Output the (x, y) coordinate of the center of the cell containing the given text.  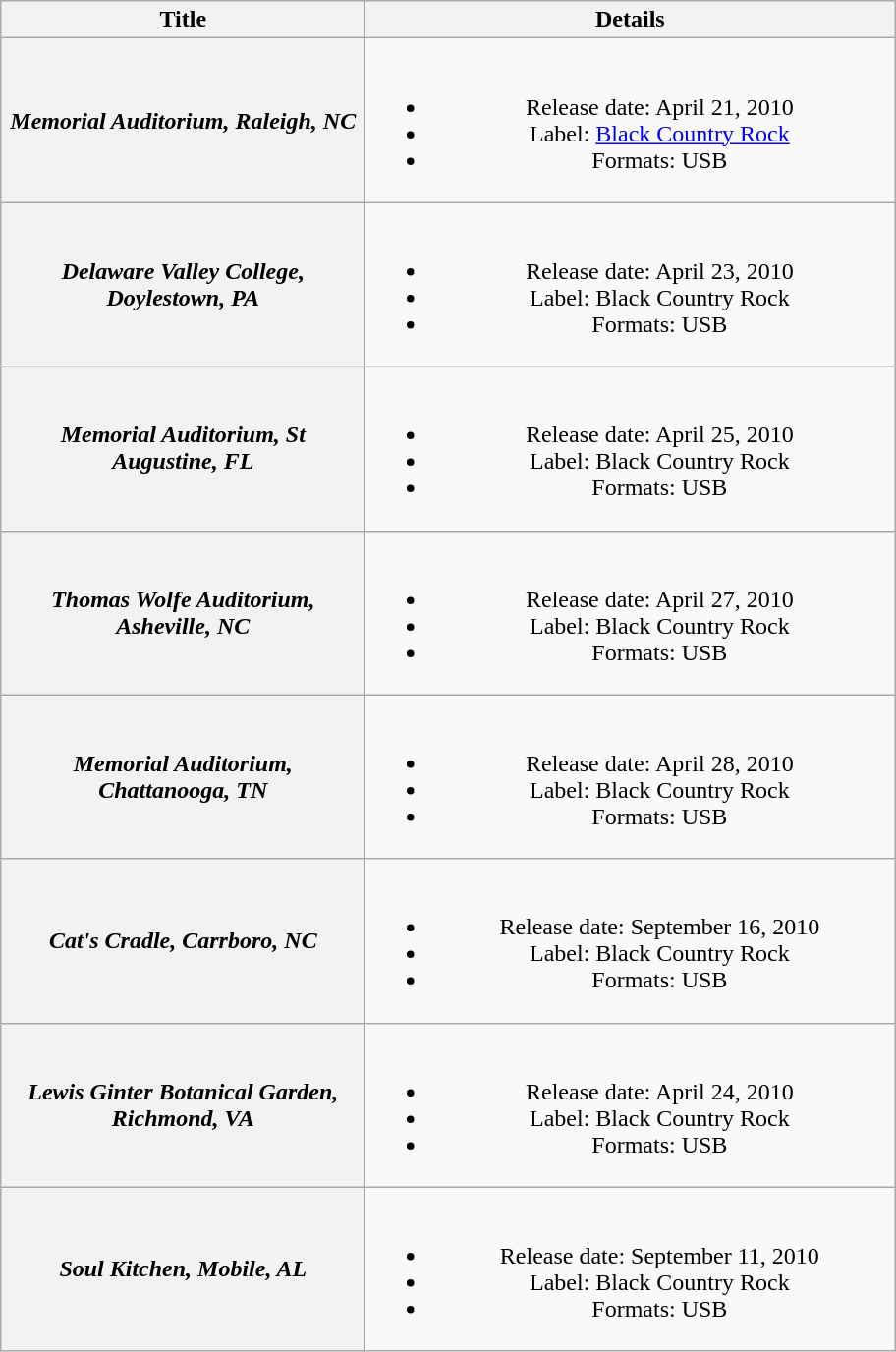
Delaware Valley College, Doylestown, PA (183, 285)
Memorial Auditorium, St Augustine, FL (183, 448)
Release date: September 11, 2010Label: Black Country RockFormats: USB (631, 1269)
Release date: April 27, 2010Label: Black Country RockFormats: USB (631, 613)
Details (631, 20)
Title (183, 20)
Soul Kitchen, Mobile, AL (183, 1269)
Release date: April 24, 2010Label: Black Country RockFormats: USB (631, 1104)
Release date: April 28, 2010Label: Black Country RockFormats: USB (631, 776)
Release date: April 23, 2010Label: Black Country RockFormats: USB (631, 285)
Lewis Ginter Botanical Garden, Richmond, VA (183, 1104)
Thomas Wolfe Auditorium, Asheville, NC (183, 613)
Memorial Auditorium, Raleigh, NC (183, 120)
Release date: April 25, 2010Label: Black Country RockFormats: USB (631, 448)
Release date: April 21, 2010Label: Black Country RockFormats: USB (631, 120)
Memorial Auditorium, Chattanooga, TN (183, 776)
Cat's Cradle, Carrboro, NC (183, 941)
Release date: September 16, 2010Label: Black Country RockFormats: USB (631, 941)
